From the cell containing the given text, extract its center point as (x, y) coordinate. 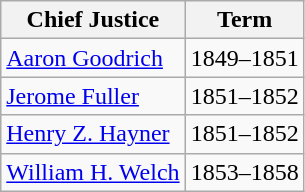
1849–1851 (244, 58)
Aaron Goodrich (93, 58)
William H. Welch (93, 172)
Chief Justice (93, 20)
Henry Z. Hayner (93, 134)
Jerome Fuller (93, 96)
Term (244, 20)
1853–1858 (244, 172)
